From the cell containing the given text, extract its center point as [x, y] coordinate. 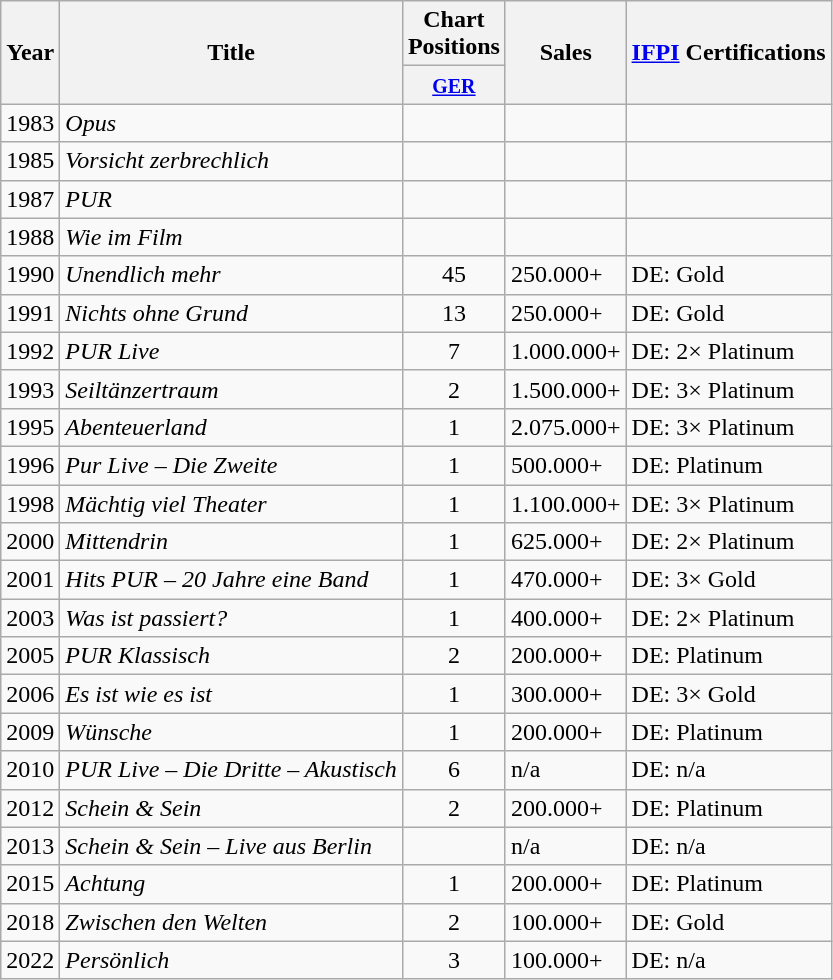
625.000+ [566, 542]
Seiltänzertraum [232, 389]
Vorsicht zerbrechlich [232, 161]
13 [454, 313]
1996 [30, 465]
Abenteuerland [232, 427]
2005 [30, 656]
Opus [232, 123]
2000 [30, 542]
2012 [30, 808]
300.000+ [566, 694]
Schein & Sein – Live aus Berlin [232, 846]
Year [30, 52]
Title [232, 52]
400.000+ [566, 618]
2.075.000+ [566, 427]
2003 [30, 618]
Chart Positions [454, 34]
1.100.000+ [566, 503]
Mittendrin [232, 542]
2018 [30, 922]
500.000+ [566, 465]
45 [454, 275]
1.000.000+ [566, 351]
Es ist wie es ist [232, 694]
1991 [30, 313]
3 [454, 960]
Sales [566, 52]
1992 [30, 351]
7 [454, 351]
Hits PUR – 20 Jahre eine Band [232, 580]
1983 [30, 123]
2009 [30, 732]
Achtung [232, 884]
PUR Live [232, 351]
Unendlich mehr [232, 275]
2015 [30, 884]
470.000+ [566, 580]
PUR Klassisch [232, 656]
1998 [30, 503]
Wie im Film [232, 237]
PUR [232, 199]
1.500.000+ [566, 389]
IFPI Certifications [728, 52]
1988 [30, 237]
1987 [30, 199]
2001 [30, 580]
Schein & Sein [232, 808]
Persönlich [232, 960]
2022 [30, 960]
Zwischen den Welten [232, 922]
6 [454, 770]
2006 [30, 694]
2010 [30, 770]
Was ist passiert? [232, 618]
1990 [30, 275]
Nichts ohne Grund [232, 313]
1985 [30, 161]
1995 [30, 427]
1993 [30, 389]
Mächtig viel Theater [232, 503]
Pur Live – Die Zweite [232, 465]
GER [454, 85]
PUR Live – Die Dritte – Akustisch [232, 770]
Wünsche [232, 732]
2013 [30, 846]
